Capture the cell that displays the provided text and extract its (x, y) central coordinate. 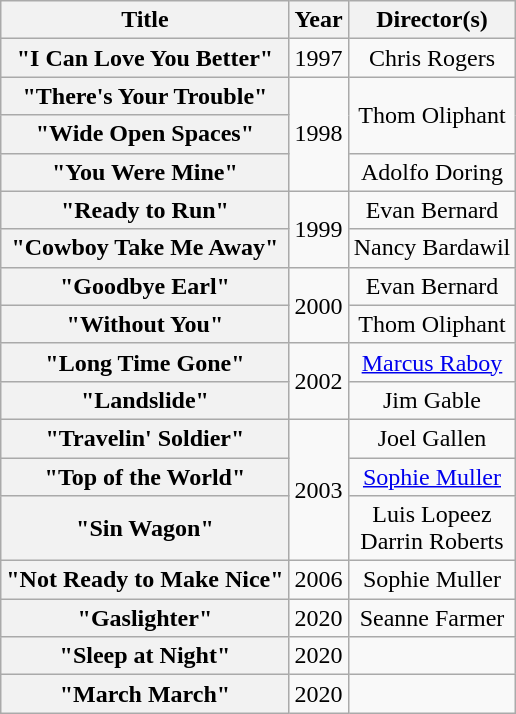
"You Were Mine" (145, 172)
1997 (318, 58)
2002 (318, 381)
Nancy Bardawil (432, 248)
"I Can Love You Better" (145, 58)
Adolfo Doring (432, 172)
Director(s) (432, 20)
"Sin Wagon" (145, 528)
Jim Gable (432, 400)
"Without You" (145, 324)
"Wide Open Spaces" (145, 134)
2006 (318, 580)
"Not Ready to Make Nice" (145, 580)
"Cowboy Take Me Away" (145, 248)
"Gaslighter" (145, 618)
1999 (318, 229)
"Landslide" (145, 400)
2000 (318, 305)
Seanne Farmer (432, 618)
Luis LopeezDarrin Roberts (432, 528)
Joel Gallen (432, 438)
"Travelin' Soldier" (145, 438)
"Sleep at Night" (145, 656)
Title (145, 20)
Chris Rogers (432, 58)
1998 (318, 134)
Marcus Raboy (432, 362)
"Ready to Run" (145, 210)
Year (318, 20)
"Long Time Gone" (145, 362)
"Top of the World" (145, 477)
"Goodbye Earl" (145, 286)
2003 (318, 490)
"There's Your Trouble" (145, 96)
"March March" (145, 694)
